For the text-containing cell, return its midpoint in (x, y) coordinate format. 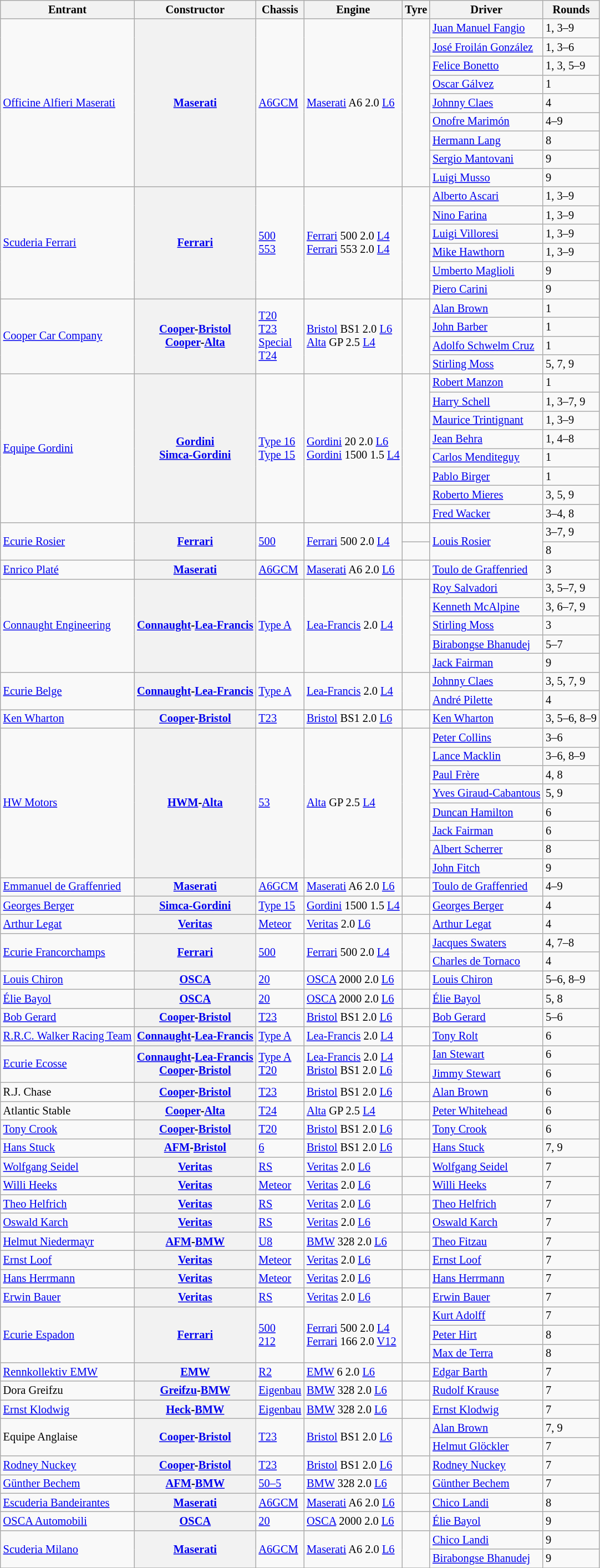
Greifzu-BMW (195, 1391)
Emmanuel de Graffenried (68, 887)
Umberto Maglioli (486, 271)
Constructor (195, 9)
1, 3, 5–9 (571, 65)
Oscar Gálvez (486, 84)
EMW 6 2.0 L6 (353, 1372)
Equipe Anglaise (68, 1437)
Peter Whitehead (486, 1111)
Ferrari 500 2.0 L4Ferrari 166 2.0 V12 (353, 1334)
500212 (279, 1334)
Roberto Mieres (486, 495)
Jacques Swaters (486, 943)
Type 16Type 15 (279, 448)
Ian Stewart (486, 1055)
Ecurie Francorchamps (68, 951)
Ecurie Rosier (68, 541)
Rounds (571, 9)
4, 8 (571, 775)
Yves Giraud-Cabantous (486, 793)
Type AT20 (279, 1063)
Entrant (68, 9)
HW Motors (68, 803)
Atlantic Stable (68, 1111)
Piero Carini (486, 289)
Adolfo Schwelm Cruz (486, 345)
OSCA Automobili (68, 1521)
500553 (279, 243)
Mike Hawthorn (486, 252)
Fred Wacker (486, 513)
Dora Greifzu (68, 1391)
Ecurie Ecosse (68, 1063)
Roy Salvadori (486, 588)
Jean Behra (486, 439)
53 (279, 803)
Luigi Villoresi (486, 233)
Felice Bonetto (486, 65)
AFM-Bristol (195, 1148)
Albert Scherrer (486, 849)
5, 7, 9 (571, 364)
Jimmy Stewart (486, 1073)
Escuderia Bandeirantes (68, 1503)
Lea-Francis 2.0 L4Bristol BS1 2.0 L6 (353, 1063)
Cooper-Alta (195, 1111)
Heck-BMW (195, 1409)
Kurt Adolff (486, 1316)
Duncan Hamilton (486, 812)
Cooper Car Company (68, 336)
T24 (279, 1111)
1, 3–6 (571, 47)
Louis Rosier (486, 541)
Paul Frère (486, 775)
Type 15 (279, 905)
3, 6–7, 9 (571, 607)
Kenneth McAlpine (486, 607)
50–5 (279, 1484)
Simca-Gordini (195, 905)
3, 5–6, 8–9 (571, 719)
Charles de Tornaco (486, 961)
3–4, 8 (571, 513)
T20 (279, 1129)
HWM-Alta (195, 803)
Ferrari 500 2.0 L4Ferrari 553 2.0 L4 (353, 243)
Connaught-Lea-FrancisCooper-Bristol (195, 1063)
3–6, 8–9 (571, 756)
Scuderia Ferrari (68, 243)
Hermann Lang (486, 140)
Alberto Ascari (486, 196)
5–6 (571, 1017)
T20T23SpecialT24 (279, 336)
Rennkollektiv EMW (68, 1372)
Gordini 20 2.0 L6Gordini 1500 1.5 L4 (353, 448)
R2 (279, 1372)
Sergio Mantovani (486, 159)
Equipe Gordini (68, 448)
GordiniSimca-Gordini (195, 448)
5–6, 8–9 (571, 980)
Pablo Birger (486, 476)
3, 5, 7, 9 (571, 681)
Edgar Barth (486, 1372)
5, 8 (571, 999)
Max de Terra (486, 1353)
Scuderia Milano (68, 1549)
Connaught Engineering (68, 625)
4, 7–8 (571, 943)
Nino Farina (486, 215)
Enrico Platé (68, 569)
Gordini 1500 1.5 L4 (353, 905)
3–6 (571, 737)
Ecurie Espadon (68, 1334)
5–7 (571, 644)
Tyre (416, 9)
Rudolf Krause (486, 1391)
Ecurie Belge (68, 691)
3–7, 9 (571, 532)
Bristol BS1 2.0 L6Alta GP 2.5 L4 (353, 336)
José Froilán González (486, 47)
Juan Manuel Fangio (486, 28)
John Barber (486, 327)
Luigi Musso (486, 177)
1, 4–8 (571, 439)
Engine (353, 9)
Carlos Menditeguy (486, 457)
Onofre Marimón (486, 121)
Peter Collins (486, 737)
André Pilette (486, 700)
U8 (279, 1241)
Officine Alfieri Maserati (68, 103)
Helmut Glöckler (486, 1447)
Robert Manzon (486, 383)
Maurice Trintignant (486, 420)
Tony Rolt (486, 1036)
1, 3–7, 9 (571, 401)
Peter Hirt (486, 1335)
Lance Macklin (486, 756)
EMW (195, 1372)
Harry Schell (486, 401)
R.J. Chase (68, 1092)
3, 5, 9 (571, 495)
R.R.C. Walker Racing Team (68, 1036)
Helmut Niedermayr (68, 1241)
Cooper-BristolCooper-Alta (195, 336)
Theo Fitzau (486, 1241)
John Fitch (486, 868)
Chassis (279, 9)
Driver (486, 9)
3, 5–7, 9 (571, 588)
5, 9 (571, 793)
